Capture the cell that displays the provided text and extract its (x, y) central coordinate. 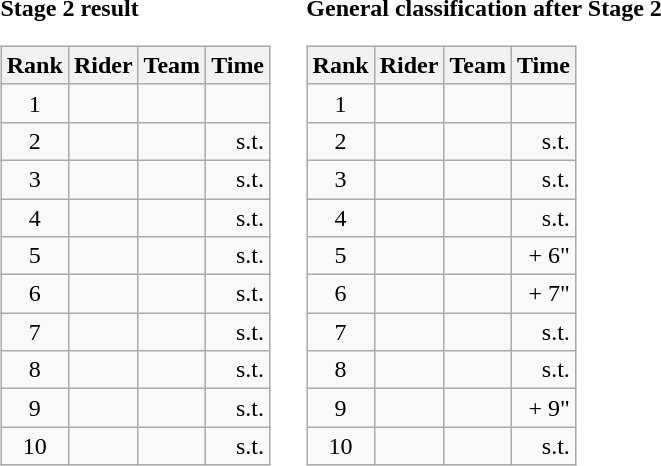
+ 6" (543, 256)
+ 7" (543, 294)
+ 9" (543, 408)
